Return (X, Y) of the center of cell containing provided text 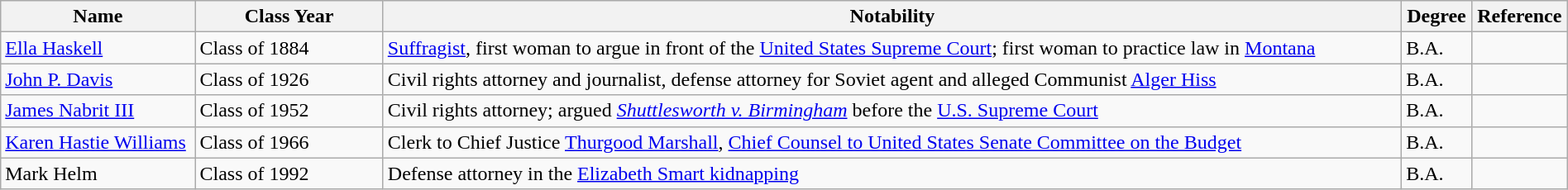
Notability (892, 17)
Class of 1926 (289, 79)
James Nabrit III (98, 111)
Class of 1966 (289, 142)
Name (98, 17)
Defense attorney in the Elizabeth Smart kidnapping (892, 173)
Ella Haskell (98, 48)
Class of 1992 (289, 173)
Civil rights attorney; argued Shuttlesworth v. Birmingham before the U.S. Supreme Court (892, 111)
Degree (1437, 17)
Class of 1884 (289, 48)
Mark Helm (98, 173)
Reference (1519, 17)
Class of 1952 (289, 111)
Class Year (289, 17)
Civil rights attorney and journalist, defense attorney for Soviet agent and alleged Communist Alger Hiss (892, 79)
Suffragist, first woman to argue in front of the United States Supreme Court; first woman to practice law in Montana (892, 48)
John P. Davis (98, 79)
Karen Hastie Williams (98, 142)
Clerk to Chief Justice Thurgood Marshall, Chief Counsel to United States Senate Committee on the Budget (892, 142)
